Determine the [X, Y] coordinate at the center of the cell enclosing the given text.  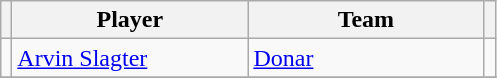
Team [366, 20]
Player [130, 20]
Donar [366, 58]
Arvin Slagter [130, 58]
